Scan for the cell matching the given text and deliver its [X, Y] coordinate at center. 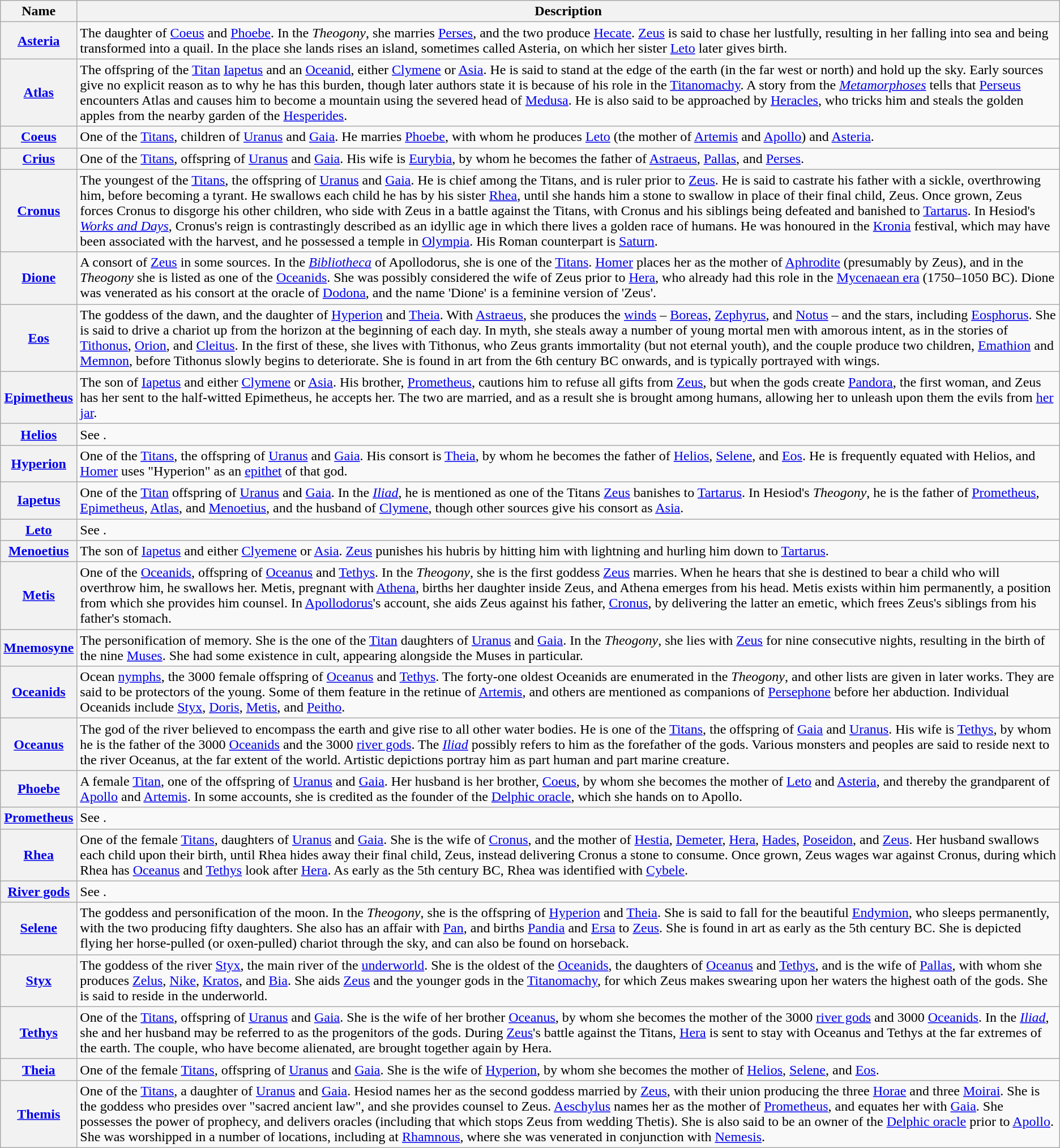
Phoebe [39, 789]
Iapetus [39, 500]
Styx [39, 980]
Helios [39, 434]
Tethys [39, 1033]
Metis [39, 596]
Crius [39, 159]
Mnemosyne [39, 648]
Rhea [39, 855]
The son of Iapetus and either Clyemene or Asia. Zeus punishes his hubris by hitting him with lightning and hurling him down to Tartarus. [569, 551]
Cronus [39, 211]
Name [39, 11]
One of the Titans, children of Uranus and Gaia. He marries Phoebe, with whom he produces Leto (the mother of Artemis and Apollo) and Asteria. [569, 137]
One of the female Titans, offspring of Uranus and Gaia. She is the wife of Hyperion, by whom she becomes the mother of Helios, Selene, and Eos. [569, 1069]
Hyperion [39, 463]
Atlas [39, 93]
Menoetius [39, 551]
Oceanids [39, 692]
Description [569, 11]
Theia [39, 1069]
Asteria [39, 41]
Oceanus [39, 744]
Eos [39, 337]
One of the Titans, offspring of Uranus and Gaia. His wife is Eurybia, by whom he becomes the father of Astraeus, Pallas, and Perses. [569, 159]
Selene [39, 928]
Themis [39, 1114]
Dione [39, 278]
Leto [39, 529]
Coeus [39, 137]
Epimetheus [39, 397]
River gods [39, 892]
Prometheus [39, 818]
